Identify which cell holds the provided text, then report its (X, Y) central coordinate. 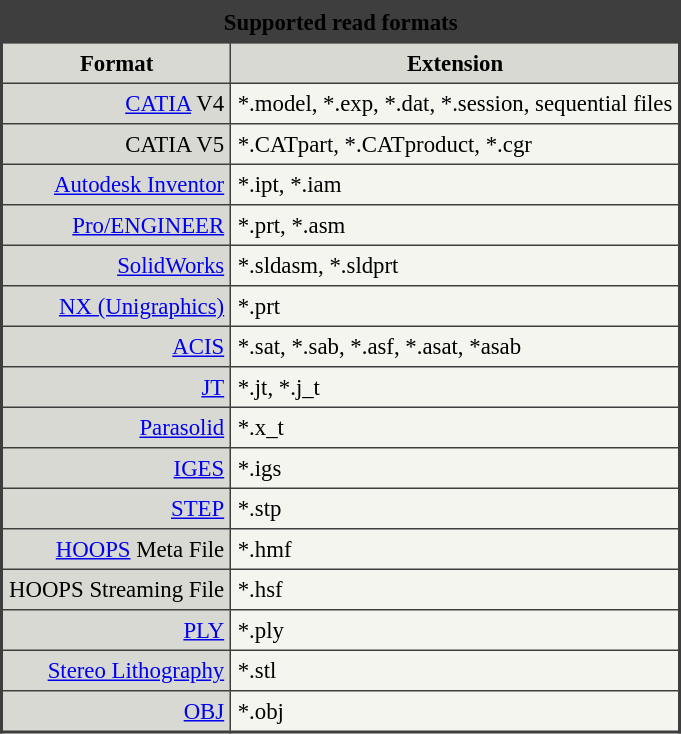
Stereo Lithography (116, 670)
OBJ (116, 712)
*.stp (456, 508)
ACIS (116, 346)
*.igs (456, 468)
*.obj (456, 712)
IGES (116, 468)
*.ply (456, 630)
*.prt (456, 306)
*.model, *.exp, *.dat, *.session, sequential files (456, 103)
*.sat, *.sab, *.asf, *.asat, *asab (456, 346)
*.ipt, *.iam (456, 184)
HOOPS Streaming File (116, 589)
Extension (456, 63)
*.CATpart, *.CATproduct, *.cgr (456, 144)
*.hmf (456, 549)
JT (116, 387)
*.stl (456, 670)
*.jt, *.j_t (456, 387)
Pro/ENGINEER (116, 225)
PLY (116, 630)
Supported read formats (341, 22)
NX (Unigraphics) (116, 306)
SolidWorks (116, 265)
STEP (116, 508)
Autodesk Inventor (116, 184)
*.x_t (456, 427)
*.sldasm, *.sldprt (456, 265)
*.prt, *.asm (456, 225)
*.hsf (456, 589)
CATIA V5 (116, 144)
HOOPS Meta File (116, 549)
CATIA V4 (116, 103)
Parasolid (116, 427)
Format (116, 63)
